For the text-containing cell, return its midpoint in (x, y) coordinate format. 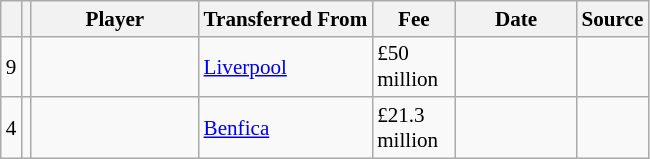
Benfica (286, 128)
Player (114, 18)
£50 million (414, 66)
Liverpool (286, 66)
Source (613, 18)
Date (516, 18)
Fee (414, 18)
4 (12, 128)
£21.3 million (414, 128)
9 (12, 66)
Transferred From (286, 18)
